For the text-containing cell, return its midpoint in [x, y] coordinate format. 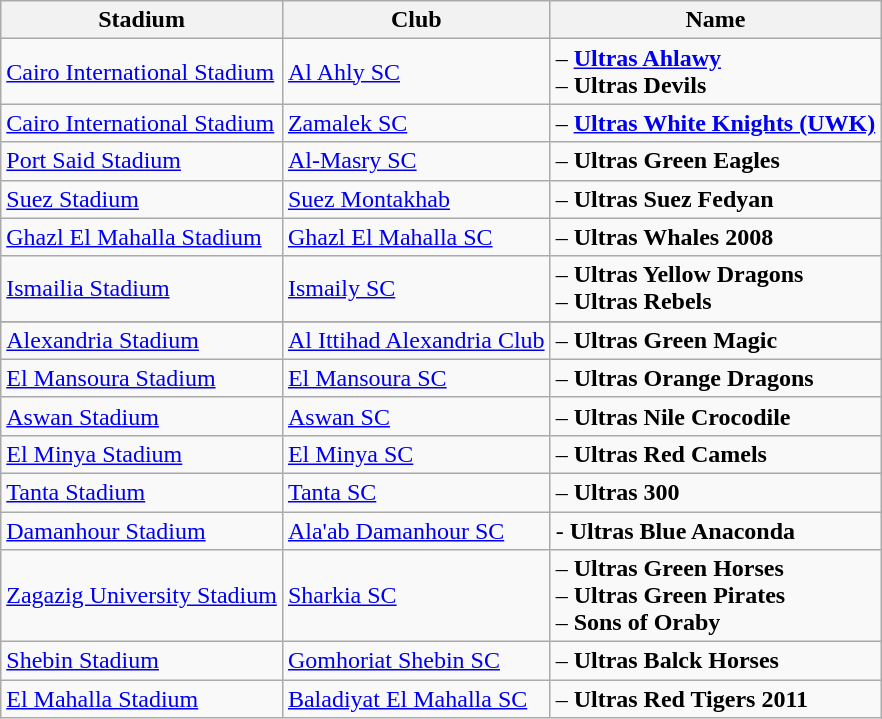
Al Ahly SC [416, 72]
– Ultras Suez Fedyan [716, 199]
Damanhour Stadium [142, 531]
Club [416, 20]
– Ultras Balck Horses [716, 661]
Suez Montakhab [416, 199]
– Ultras Whales 2008 [716, 237]
Aswan SC [416, 416]
Ghazl El Mahalla SC [416, 237]
– Ultras Red Camels [716, 454]
El Mansoura Stadium [142, 378]
El Mansoura SC [416, 378]
Al-Masry SC [416, 161]
Tanta SC [416, 492]
Gomhoriat Shebin SC [416, 661]
Baladiyat El Mahalla SC [416, 699]
Name [716, 20]
Zagazig University Stadium [142, 596]
– Ultras Green Eagles [716, 161]
- Ultras Blue Anaconda [716, 531]
Ghazl El Mahalla Stadium [142, 237]
Alexandria Stadium [142, 340]
El Minya SC [416, 454]
– Ultras Nile Crocodile [716, 416]
Ala'ab Damanhour SC [416, 531]
Tanta Stadium [142, 492]
– Ultras Orange Dragons [716, 378]
El Minya Stadium [142, 454]
Stadium [142, 20]
Al Ittihad Alexandria Club [416, 340]
– Ultras 300 [716, 492]
Shebin Stadium [142, 661]
Aswan Stadium [142, 416]
El Mahalla Stadium [142, 699]
– Ultras Green Magic [716, 340]
– Ultras Yellow Dragons– Ultras Rebels [716, 288]
– Ultras Ahlawy– Ultras Devils [716, 72]
Port Said Stadium [142, 161]
Ismaily SC [416, 288]
– Ultras White Knights (UWK) [716, 123]
Zamalek SC [416, 123]
– Ultras Red Tigers 2011 [716, 699]
Sharkia SC [416, 596]
Suez Stadium [142, 199]
– Ultras Green Horses– Ultras Green Pirates– Sons of Oraby [716, 596]
Ismailia Stadium [142, 288]
